Capture the cell that displays the provided text and extract its [X, Y] central coordinate. 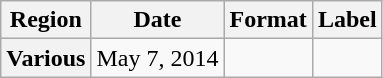
Various [46, 58]
Date [158, 20]
Format [268, 20]
Label [347, 20]
May 7, 2014 [158, 58]
Region [46, 20]
